Output the (x, y) coordinate of the center of the cell containing the given text.  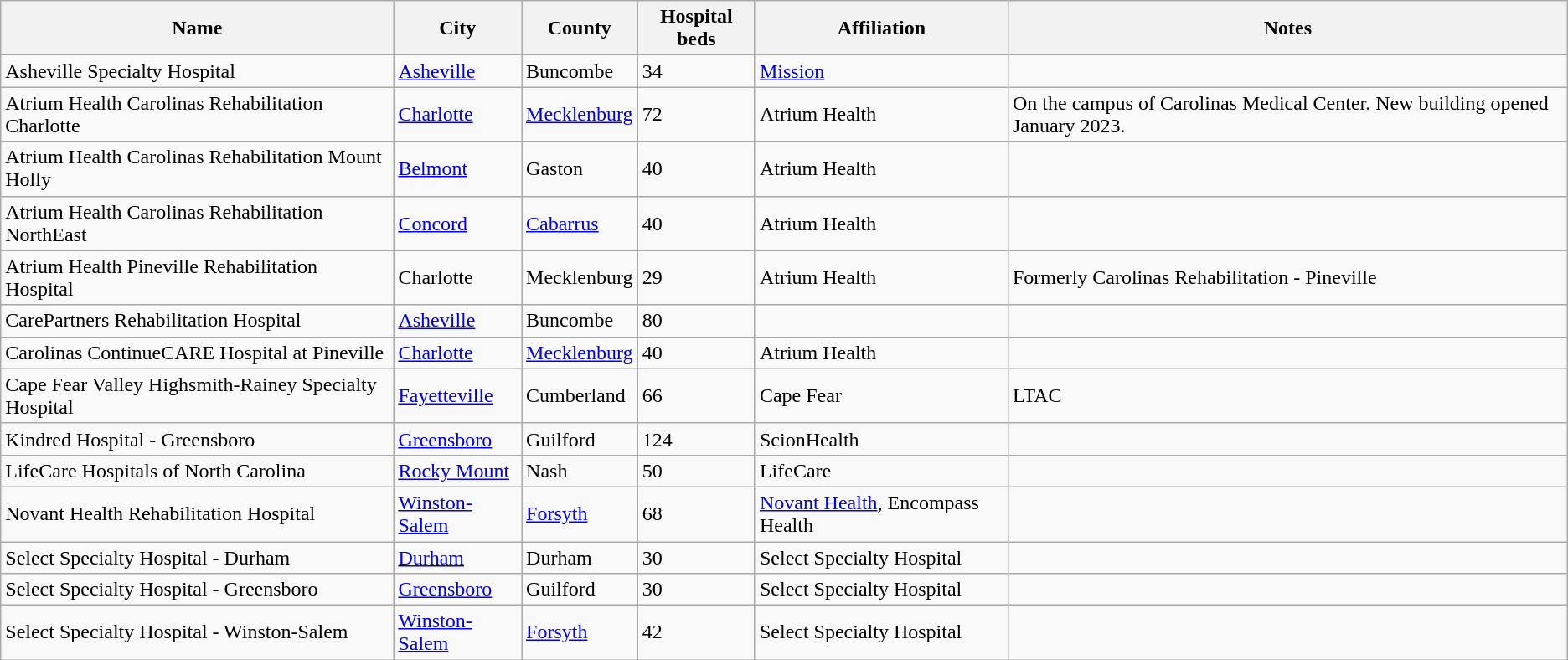
Rocky Mount (457, 471)
Kindred Hospital - Greensboro (198, 439)
Notes (1287, 28)
Affiliation (881, 28)
Cumberland (580, 395)
Novant Health Rehabilitation Hospital (198, 514)
80 (696, 321)
Concord (457, 223)
Atrium Health Carolinas Rehabilitation Charlotte (198, 114)
Cape Fear (881, 395)
Asheville Specialty Hospital (198, 71)
Novant Health, Encompass Health (881, 514)
Atrium Health Pineville Rehabilitation Hospital (198, 278)
Mission (881, 71)
68 (696, 514)
42 (696, 633)
ScionHealth (881, 439)
50 (696, 471)
124 (696, 439)
Gaston (580, 169)
Cape Fear Valley Highsmith-Rainey Specialty Hospital (198, 395)
LifeCare Hospitals of North Carolina (198, 471)
Belmont (457, 169)
City (457, 28)
Select Specialty Hospital - Greensboro (198, 590)
72 (696, 114)
County (580, 28)
Atrium Health Carolinas Rehabilitation NorthEast (198, 223)
34 (696, 71)
66 (696, 395)
Select Specialty Hospital - Durham (198, 557)
Nash (580, 471)
Atrium Health Carolinas Rehabilitation Mount Holly (198, 169)
Name (198, 28)
LifeCare (881, 471)
Select Specialty Hospital - Winston-Salem (198, 633)
Carolinas ContinueCARE Hospital at Pineville (198, 353)
Fayetteville (457, 395)
Hospital beds (696, 28)
29 (696, 278)
Formerly Carolinas Rehabilitation - Pineville (1287, 278)
Cabarrus (580, 223)
LTAC (1287, 395)
CarePartners Rehabilitation Hospital (198, 321)
On the campus of Carolinas Medical Center. New building opened January 2023. (1287, 114)
